Provide the [X, Y] coordinate of the cell's center where the given text is located.  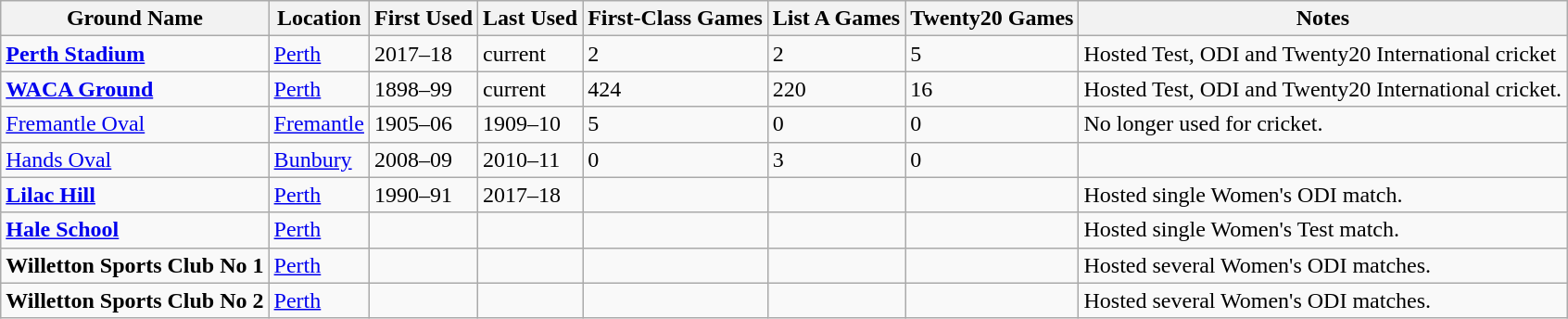
Ground Name [135, 19]
Hands Oval [135, 159]
Bunbury [319, 159]
3 [836, 159]
WACA Ground [135, 89]
424 [676, 89]
Willetton Sports Club No 2 [135, 300]
Willetton Sports Club No 1 [135, 265]
2010–11 [530, 159]
1909–10 [530, 124]
Hosted Test, ODI and Twenty20 International cricket. [1323, 89]
Lilac Hill [135, 195]
Twenty20 Games [992, 19]
2008–09 [423, 159]
List A Games [836, 19]
16 [992, 89]
Hale School [135, 230]
Perth Stadium [135, 54]
Fremantle [319, 124]
Hosted single Women's ODI match. [1323, 195]
Fremantle Oval [135, 124]
220 [836, 89]
No longer used for cricket. [1323, 124]
Notes [1323, 19]
Location [319, 19]
Hosted Test, ODI and Twenty20 International cricket [1323, 54]
First-Class Games [676, 19]
1990–91 [423, 195]
1898–99 [423, 89]
First Used [423, 19]
1905–06 [423, 124]
Hosted single Women's Test match. [1323, 230]
Last Used [530, 19]
